Return the [X, Y] coordinate for the center point of the cell that contains the specified text.  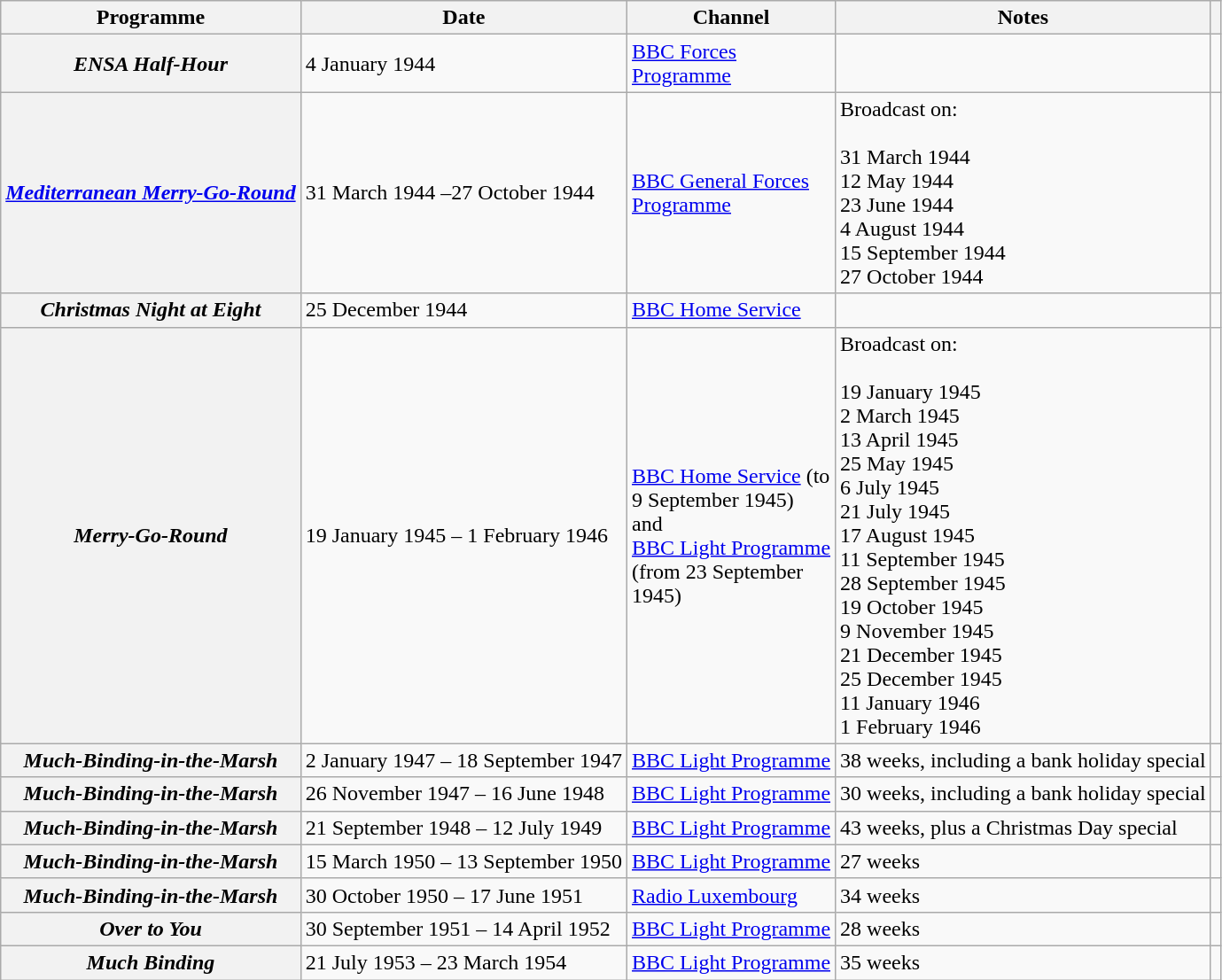
ENSA Half-Hour [151, 64]
31 March 1944 –27 October 1944 [463, 193]
30 weeks, including a bank holiday special [1024, 794]
34 weeks [1024, 895]
26 November 1947 – 16 June 1948 [463, 794]
30 September 1951 – 14 April 1952 [463, 929]
BBC General Forces Programme [732, 193]
38 weeks, including a bank holiday special [1024, 760]
Mediterranean Merry-Go-Round [151, 193]
Channel [732, 18]
Over to You [151, 929]
Merry-Go-Round [151, 535]
30 October 1950 – 17 June 1951 [463, 895]
BBC Home Service [732, 310]
Much Binding [151, 962]
4 January 1944 [463, 64]
Radio Luxembourg [732, 895]
Christmas Night at Eight [151, 310]
27 weeks [1024, 861]
BBC Forces Programme [732, 64]
19 January 1945 – 1 February 1946 [463, 535]
28 weeks [1024, 929]
Notes [1024, 18]
2 January 1947 – 18 September 1947 [463, 760]
25 December 1944 [463, 310]
43 weeks, plus a Christmas Day special [1024, 828]
21 July 1953 – 23 March 1954 [463, 962]
Date [463, 18]
Programme [151, 18]
21 September 1948 – 12 July 1949 [463, 828]
15 March 1950 – 13 September 1950 [463, 861]
35 weeks [1024, 962]
Broadcast on:31 March 1944 12 May 1944 23 June 1944 4 August 1944 15 September 1944 27 October 1944 [1024, 193]
BBC Home Service (to 9 September 1945)and BBC Light Programme (from 23 September 1945) [732, 535]
